Return (X, Y) of the center of cell containing provided text 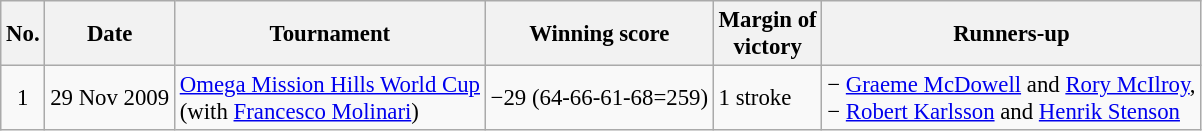
Date (110, 34)
29 Nov 2009 (110, 98)
Winning score (599, 34)
Omega Mission Hills World Cup(with Francesco Molinari) (330, 98)
Margin ofvictory (768, 34)
1 (23, 98)
No. (23, 34)
Runners-up (1012, 34)
−29 (64-66-61-68=259) (599, 98)
Tournament (330, 34)
1 stroke (768, 98)
− Graeme McDowell and Rory McIlroy, − Robert Karlsson and Henrik Stenson (1012, 98)
